Extract the (X, Y) coordinate from the center of the cell holding the provided text.  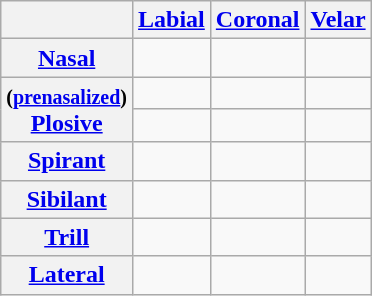
Labial (172, 20)
Spirant (67, 161)
Sibilant (67, 199)
Trill (67, 237)
Velar (338, 20)
Coronal (258, 20)
Nasal (67, 58)
(prenasalized)Plosive (67, 110)
Lateral (67, 275)
